Return [X, Y] of the center of cell containing provided text 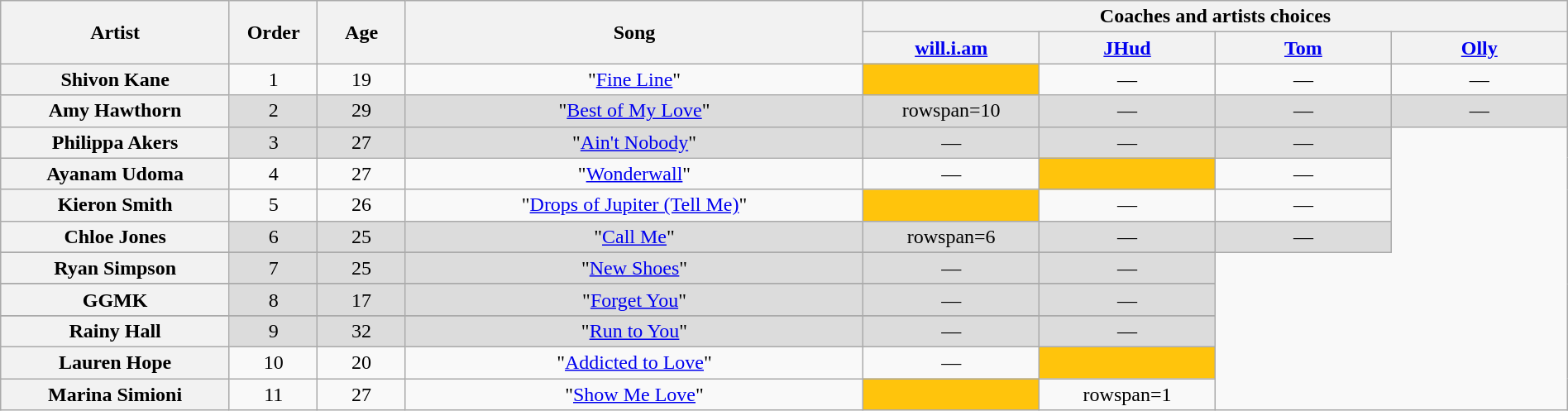
Coaches and artists choices [1216, 17]
Amy Hawthorn [116, 111]
Marina Simioni [116, 394]
"Run to You" [633, 331]
Lauren Hope [116, 362]
Chloe Jones [116, 237]
Rainy Hall [116, 331]
"Forget You" [633, 299]
"Ain't Nobody" [633, 142]
Ayanam Udoma [116, 174]
20 [361, 362]
"Show Me Love" [633, 394]
11 [273, 394]
"New Shoes" [633, 268]
Tom [1303, 48]
JHud [1128, 48]
Artist [116, 32]
"Call Me" [633, 237]
Ryan Simpson [116, 268]
Song [633, 32]
3 [273, 142]
"Addicted to Love" [633, 362]
19 [361, 79]
1 [273, 79]
17 [361, 299]
rowspan=1 [1128, 394]
6 [273, 237]
rowspan=6 [951, 237]
"Wonderwall" [633, 174]
Philippa Akers [116, 142]
Order [273, 32]
Shivon Kane [116, 79]
5 [273, 205]
Olly [1479, 48]
Age [361, 32]
GGMK [116, 299]
"Best of My Love" [633, 111]
Kieron Smith [116, 205]
10 [273, 362]
8 [273, 299]
7 [273, 268]
2 [273, 111]
29 [361, 111]
32 [361, 331]
rowspan=10 [951, 111]
will.i.am [951, 48]
"Fine Line" [633, 79]
9 [273, 331]
4 [273, 174]
26 [361, 205]
"Drops of Jupiter (Tell Me)" [633, 205]
